Capture the cell that displays the provided text and extract its (X, Y) central coordinate. 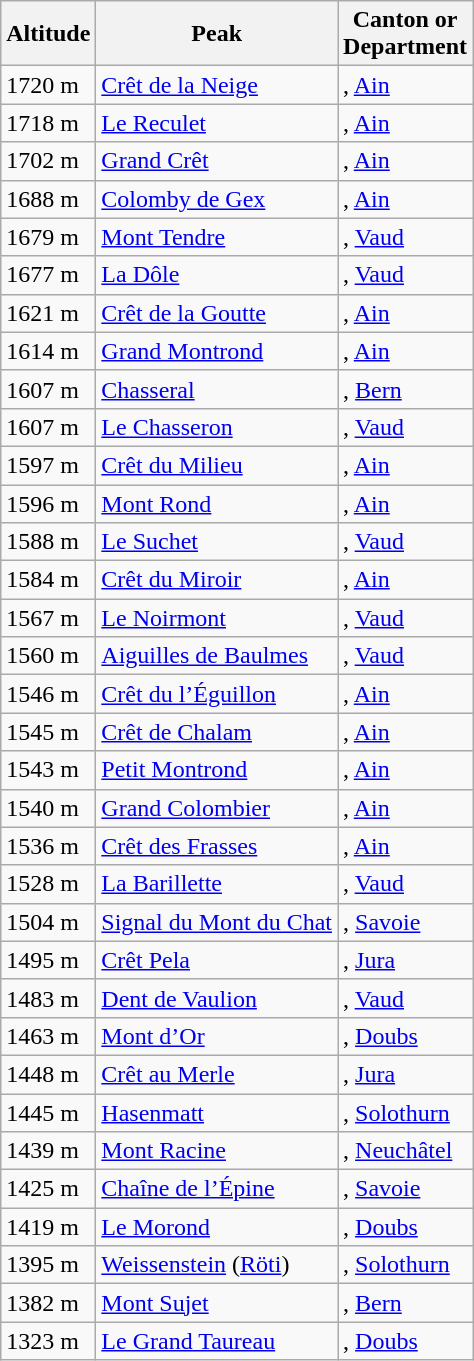
1504 m (48, 922)
Grand Montrond (217, 351)
1688 m (48, 199)
Weissenstein (Röti) (217, 1265)
1546 m (48, 694)
Crêt du l’Éguillon (217, 694)
1597 m (48, 465)
1483 m (48, 998)
1679 m (48, 237)
1584 m (48, 580)
Le Grand Taureau (217, 1341)
Peak (217, 34)
Mont Sujet (217, 1303)
1395 m (48, 1265)
1528 m (48, 884)
1495 m (48, 960)
1567 m (48, 618)
1614 m (48, 351)
Crêt des Frasses (217, 846)
1677 m (48, 275)
, Neuchâtel (406, 1151)
Le Suchet (217, 542)
1448 m (48, 1074)
1621 m (48, 313)
Chasseral (217, 389)
Mont Rond (217, 503)
Signal du Mont du Chat (217, 922)
1382 m (48, 1303)
Altitude (48, 34)
1720 m (48, 85)
1536 m (48, 846)
1463 m (48, 1036)
Crêt du Milieu (217, 465)
Mont Racine (217, 1151)
Dent de Vaulion (217, 998)
Aiguilles de Baulmes (217, 656)
La Barillette (217, 884)
Le Morond (217, 1227)
1445 m (48, 1113)
Crêt de la Goutte (217, 313)
Chaîne de l’Épine (217, 1189)
1543 m (48, 770)
1718 m (48, 123)
Colomby de Gex (217, 199)
Mont Tendre (217, 237)
Crêt Pela (217, 960)
Le Noirmont (217, 618)
Le Chasseron (217, 427)
1419 m (48, 1227)
Le Reculet (217, 123)
Grand Colombier (217, 808)
Petit Montrond (217, 770)
1596 m (48, 503)
1588 m (48, 542)
Crêt de Chalam (217, 732)
Crêt au Merle (217, 1074)
1540 m (48, 808)
1439 m (48, 1151)
1702 m (48, 161)
Canton orDepartment (406, 34)
La Dôle (217, 275)
Crêt du Miroir (217, 580)
1560 m (48, 656)
Grand Crêt (217, 161)
1425 m (48, 1189)
Mont d’Or (217, 1036)
Hasenmatt (217, 1113)
1323 m (48, 1341)
1545 m (48, 732)
Crêt de la Neige (217, 85)
